Pinpoint the cell where the given text exists, returning its [X, Y] midpoint coordinate. 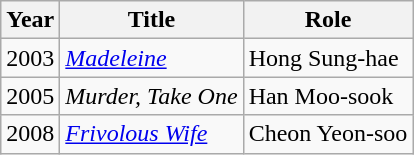
Role [328, 20]
Frivolous Wife [152, 134]
2003 [30, 58]
Han Moo-sook [328, 96]
Year [30, 20]
Madeleine [152, 58]
2008 [30, 134]
Title [152, 20]
2005 [30, 96]
Murder, Take One [152, 96]
Hong Sung-hae [328, 58]
Cheon Yeon-soo [328, 134]
